Capture the cell that displays the provided text and extract its [x, y] central coordinate. 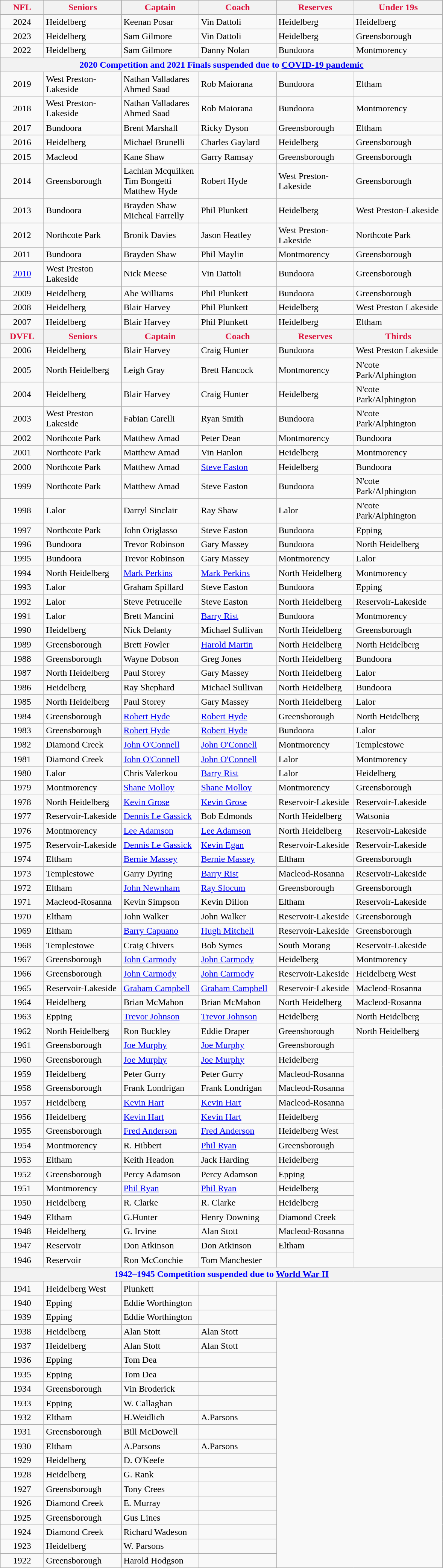
Brett Hancock [238, 370]
Keith Headon [160, 1160]
Harold Martin [238, 644]
1968 [22, 945]
Gus Lines [160, 1518]
1935 [22, 1374]
1978 [22, 802]
1985 [22, 702]
Charles Gaylard [238, 142]
DVFL [22, 336]
1928 [22, 1475]
2022 [22, 50]
1922 [22, 1560]
1924 [22, 1532]
1993 [22, 587]
Lachlan Mcquilken Tim Bongetti Matthew Hyde [160, 181]
Steve Petrucelle [160, 602]
Brayden Shaw Micheal Farrelly [160, 211]
1947 [22, 1246]
2009 [22, 293]
1937 [22, 1346]
1933 [22, 1403]
Kevin Simpson [160, 902]
1934 [22, 1389]
1949 [22, 1217]
Darryl Sinclair [160, 511]
Brett Fowler [160, 644]
Abe Williams [160, 293]
Kevin Egan [238, 845]
Vin Broderick [160, 1389]
1953 [22, 1160]
1994 [22, 573]
2001 [22, 452]
Ricky Dyson [238, 128]
1930 [22, 1446]
Ron Buckley [160, 1031]
2007 [22, 322]
1936 [22, 1360]
Kane Shaw [160, 156]
1976 [22, 831]
Under 19s [398, 8]
1926 [22, 1503]
John Origlasso [160, 530]
1925 [22, 1518]
1964 [22, 1002]
1932 [22, 1417]
Leigh Gray [160, 370]
1977 [22, 816]
1927 [22, 1489]
1955 [22, 1131]
2018 [22, 108]
Brayden Shaw [160, 255]
Fabian Carelli [160, 419]
1996 [22, 544]
Chris Valerkou [160, 773]
Plunkett [160, 1289]
1952 [22, 1174]
1970 [22, 916]
1972 [22, 888]
1988 [22, 659]
Danny Nolan [238, 50]
South Morang [315, 945]
1982 [22, 745]
1946 [22, 1260]
1951 [22, 1188]
2002 [22, 438]
Craig Chivers [160, 945]
Ryan Smith [238, 419]
1966 [22, 974]
Michael Brunelli [160, 142]
Ray Shephard [160, 687]
1991 [22, 616]
Richard Wadeson [160, 1532]
D. O'Keefe [160, 1460]
W. Parsons [160, 1546]
2008 [22, 308]
1959 [22, 1074]
Tom Manchester [238, 1260]
NFL [22, 8]
1987 [22, 673]
2012 [22, 235]
1999 [22, 486]
1960 [22, 1060]
Henry Downing [238, 1217]
1931 [22, 1432]
1981 [22, 759]
Bob Symes [238, 945]
1938 [22, 1331]
Ray Shaw [238, 511]
Brent Marshall [160, 128]
Greg Jones [238, 659]
1941 [22, 1289]
1963 [22, 1017]
Barry Capuano [160, 931]
Garry Ramsay [238, 156]
E. Murray [160, 1503]
1954 [22, 1145]
2016 [22, 142]
Vin Hanlon [238, 452]
Garry Dyring [160, 873]
1997 [22, 530]
2015 [22, 156]
2010 [22, 274]
2013 [22, 211]
Jack Harding [238, 1160]
G.Hunter [160, 1217]
1974 [22, 859]
1983 [22, 730]
Jason Heatley [238, 235]
Nick Delanty [160, 630]
2020 Competition and 2021 Finals suspended due to COVID-19 pandemic [221, 65]
Bill McDowell [160, 1432]
1992 [22, 602]
Bronik Davies [160, 235]
1962 [22, 1031]
2014 [22, 181]
1984 [22, 716]
1958 [22, 1088]
2023 [22, 36]
1967 [22, 959]
R. Hibbert [160, 1145]
1980 [22, 773]
1956 [22, 1117]
2019 [22, 84]
W. Callaghan [160, 1403]
Nick Meese [160, 274]
2003 [22, 419]
Wayne Dobson [160, 659]
2004 [22, 394]
2006 [22, 350]
Ray Slocum [238, 888]
Graham Spillard [160, 587]
Hugh Mitchell [238, 931]
1923 [22, 1546]
1979 [22, 788]
1969 [22, 931]
Keenan Posar [160, 22]
Watsonia [398, 816]
G. Rank [160, 1475]
1973 [22, 873]
2000 [22, 467]
1986 [22, 687]
1961 [22, 1045]
Brett Mancini [160, 616]
1948 [22, 1231]
1989 [22, 644]
1939 [22, 1317]
Eddie Draper [238, 1031]
Ron McConchie [160, 1260]
1942–1945 Competition suspended due to World War II [221, 1274]
Harold Hodgson [160, 1560]
1995 [22, 559]
2005 [22, 370]
1965 [22, 988]
1950 [22, 1203]
1940 [22, 1303]
John Newnham [160, 888]
1998 [22, 511]
1990 [22, 630]
Kevin Dillon [238, 902]
Tony Crees [160, 1489]
2024 [22, 22]
Macleod [83, 156]
2017 [22, 128]
1957 [22, 1102]
1929 [22, 1460]
2011 [22, 255]
Peter Dean [238, 438]
H.Weidlich [160, 1417]
G. Irvine [160, 1231]
Thirds [398, 336]
Bob Edmonds [238, 816]
Phil Maylin [238, 255]
1975 [22, 845]
1971 [22, 902]
